Provide the [X, Y] coordinate of the cell's center where the given text is located.  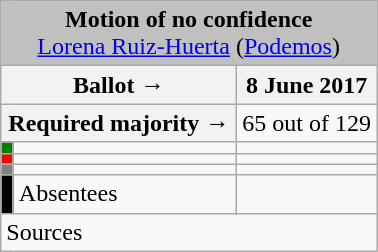
Ballot → [119, 85]
Absentees [125, 194]
Sources [189, 232]
8 June 2017 [307, 85]
Motion of no confidenceLorena Ruiz-Huerta (Podemos) [189, 34]
65 out of 129 [307, 123]
Required majority → [119, 123]
